Pinpoint the cell where the given text exists, returning its (x, y) midpoint coordinate. 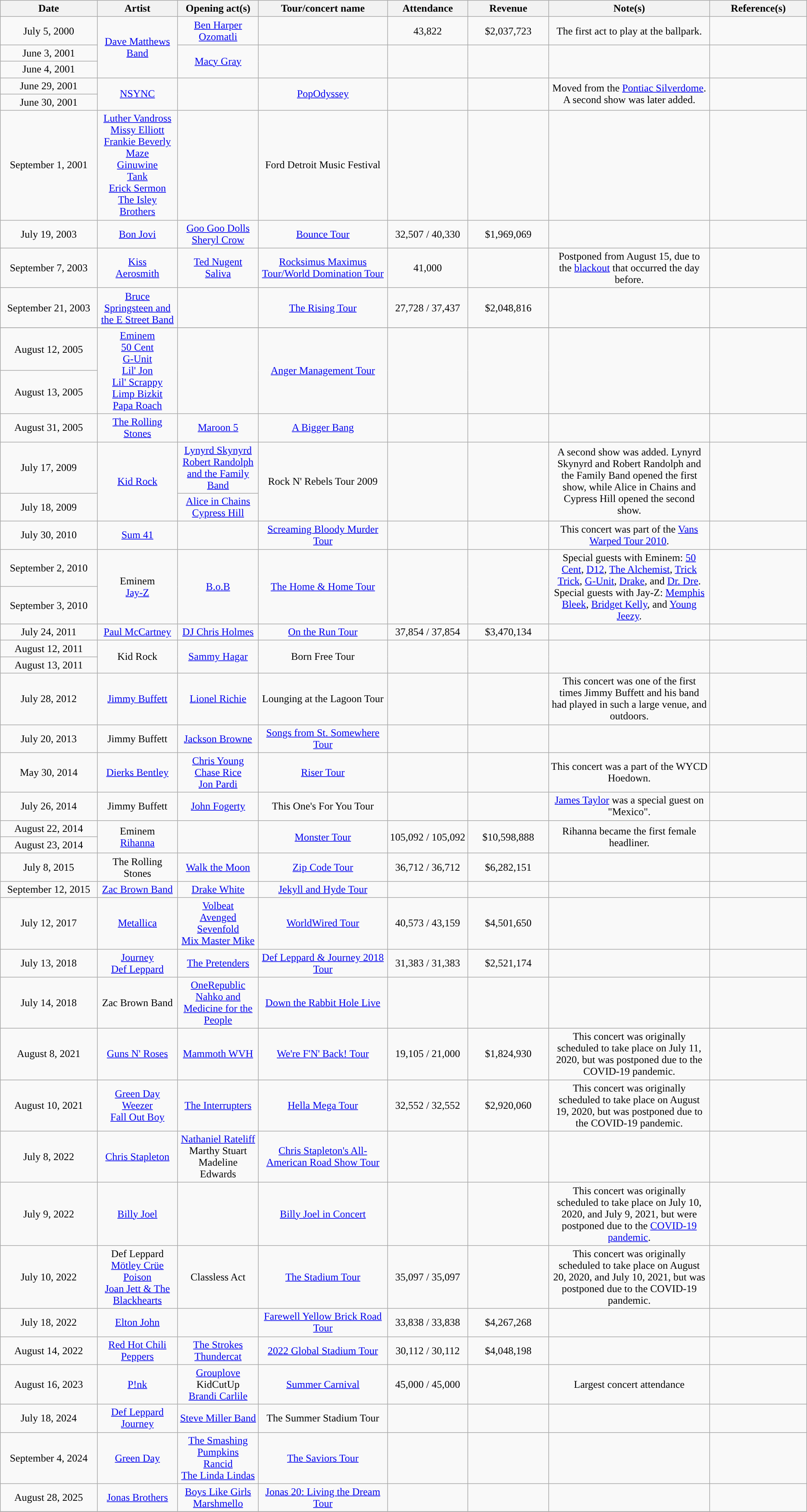
Steve Miller Band (218, 1418)
This concert was one of the first times Jimmy Buffett and his band had played in such a large venue, and outdoors. (629, 699)
Def LeppardJourney (137, 1418)
John Fogerty (218, 806)
Tour/concert name (322, 9)
Ted NugentSaliva (218, 268)
July 18, 2022 (49, 1322)
Ben HarperOzomatli (218, 31)
June 30, 2001 (49, 102)
Drake White (218, 889)
37,854 / 37,854 (428, 632)
Revenue (509, 9)
45,000 / 45,000 (428, 1384)
Maroon 5 (218, 428)
Def LeppardMötley CrüePoisonJoan Jett & The Blackhearts (137, 1277)
Jekyll and Hyde Tour (322, 889)
August 31, 2005 (49, 428)
36,712 / 36,712 (428, 867)
Monster Tour (322, 837)
EminemJay-Z (137, 587)
Summer Carnival (322, 1384)
Billy Joel in Concert (322, 1214)
July 24, 2011 (49, 632)
Dave Matthews Band (137, 47)
JourneyDef Leppard (137, 963)
Date (49, 9)
August 12, 2005 (49, 349)
Alice in ChainsCypress Hill (218, 507)
The Home & Home Tour (322, 587)
July 20, 2013 (49, 738)
Born Free Tour (322, 657)
September 21, 2003 (49, 307)
The first act to play at the ballpark. (629, 31)
August 8, 2021 (49, 1054)
July 19, 2003 (49, 234)
$2,048,816 (509, 307)
June 3, 2001 (49, 53)
Chris Stapleton (137, 1157)
Lionel Richie (218, 699)
$4,267,268 (509, 1322)
$1,969,069 (509, 234)
40,573 / 43,159 (428, 923)
$2,920,060 (509, 1106)
Moved from the Pontiac Silverdome. A second show was later added. (629, 94)
This concert was a part of the WYCD Hoedown. (629, 772)
B.o.B (218, 587)
35,097 / 35,097 (428, 1277)
32,552 / 32,552 (428, 1106)
32,507 / 40,330 (428, 234)
Postponed from August 15, due to the blackout that occurred the day before. (629, 268)
Green Day (137, 1458)
Metallica (137, 923)
August 10, 2021 (49, 1106)
July 12, 2017 (49, 923)
Red Hot Chili Peppers (137, 1351)
Bruce Springsteen and the E Street Band (137, 307)
Jonas 20: Living the Dream Tour (322, 1497)
30,112 / 30,112 (428, 1351)
Lounging at the Lagoon Tour (322, 699)
July 8, 2022 (49, 1157)
September 4, 2024 (49, 1458)
August 13, 2011 (49, 665)
We're F'N' Back! Tour (322, 1054)
The StrokesThundercat (218, 1351)
Screaming Bloody Murder Tour (322, 536)
The Interrupters (218, 1106)
The Rising Tour (322, 307)
Rocksimus Maximus Tour/World Domination Tour (322, 268)
July 10, 2022 (49, 1277)
June 29, 2001 (49, 86)
GrouploveKidCutUpBrandi Carlile (218, 1384)
The Summer Stadium Tour (322, 1418)
P!nk (137, 1384)
Elton John (137, 1322)
The Saviors Tour (322, 1458)
Opening act(s) (218, 9)
August 23, 2014 (49, 845)
July 14, 2018 (49, 1003)
Hella Mega Tour (322, 1106)
Songs from St. Somewhere Tour (322, 738)
Jackson Browne (218, 738)
August 13, 2005 (49, 392)
Rihanna became the first female headliner. (629, 837)
Anger Management Tour (322, 370)
The Pretenders (218, 963)
July 5, 2000 (49, 31)
Sammy Hagar (218, 657)
July 13, 2018 (49, 963)
$6,282,151 (509, 867)
A Bigger Bang (322, 428)
Goo Goo DollsSheryl Crow (218, 234)
This concert was part of the Vans Warped Tour 2010. (629, 536)
27,728 / 37,437 (428, 307)
The Stadium Tour (322, 1277)
Bon Jovi (137, 234)
This concert was originally scheduled to take place on August 19, 2020, but was postponed due to the COVID-19 pandemic. (629, 1106)
Walk the Moon (218, 867)
41,000 (428, 268)
September 7, 2003 (49, 268)
July 17, 2009 (49, 467)
August 28, 2025 (49, 1497)
Sum 41 (137, 536)
OneRepublicNahko and Medicine for the People (218, 1003)
$10,598,888 (509, 837)
Chris YoungChase RiceJon Pardi (218, 772)
33,838 / 33,838 (428, 1322)
DJ Chris Holmes (218, 632)
2022 Global Stadium Tour (322, 1351)
August 16, 2023 (49, 1384)
August 22, 2014 (49, 828)
Classless Act (218, 1277)
Green DayWeezerFall Out Boy (137, 1106)
$2,037,723 (509, 31)
Paul McCartney (137, 632)
Ford Detroit Music Festival (322, 165)
Riser Tour (322, 772)
VolbeatAvenged SevenfoldMix Master Mike (218, 923)
August 12, 2011 (49, 649)
$1,824,930 (509, 1054)
Jonas Brothers (137, 1497)
Zip Code Tour (322, 867)
James Taylor was a special guest on "Mexico". (629, 806)
Boys Like GirlsMarshmello (218, 1497)
Note(s) (629, 9)
KissAerosmith (137, 268)
EminemRihanna (137, 837)
July 18, 2024 (49, 1418)
PopOdyssey (322, 94)
Eminem50 CentG-UnitLil' JonLil' ScrappyLimp BizkitPapa Roach (137, 370)
Luther VandrossMissy ElliottFrankie BeverlyMazeGinuwineTankErick SermonThe Isley Brothers (137, 165)
NSYNC (137, 94)
Down the Rabbit Hole Live (322, 1003)
Billy Joel (137, 1214)
$4,048,198 (509, 1351)
WorldWired Tour (322, 923)
Def Leppard & Journey 2018 Tour (322, 963)
31,383 / 31,383 (428, 963)
$2,521,174 (509, 963)
May 30, 2014 (49, 772)
Artist (137, 9)
Rock N' Rebels Tour 2009 (322, 481)
This concert was originally scheduled to take place on August 20, 2020, and July 10, 2021, but was postponed due to the COVID-19 pandemic. (629, 1277)
This concert was originally scheduled to take place on July 10, 2020, and July 9, 2021, but were postponed due to the COVID-19 pandemic. (629, 1214)
July 28, 2012 (49, 699)
July 18, 2009 (49, 507)
Lynyrd SkynyrdRobert Randolph and the Family Band (218, 467)
July 9, 2022 (49, 1214)
Macy Gray (218, 61)
Nathaniel RateliffMarthy StuartMadeline Edwards (218, 1157)
Chris Stapleton's All-American Road Show Tour (322, 1157)
September 2, 2010 (49, 568)
Farewell Yellow Brick Road Tour (322, 1322)
This One's For You Tour (322, 806)
On the Run Tour (322, 632)
Mammoth WVH (218, 1054)
$3,470,134 (509, 632)
Attendance (428, 9)
19,105 / 21,000 (428, 1054)
September 1, 2001 (49, 165)
Bounce Tour (322, 234)
July 8, 2015 (49, 867)
September 3, 2010 (49, 605)
Dierks Bentley (137, 772)
$4,501,650 (509, 923)
June 4, 2001 (49, 69)
105,092 / 105,092 (428, 837)
July 30, 2010 (49, 536)
August 14, 2022 (49, 1351)
The Smashing PumpkinsRancidThe Linda Lindas (218, 1458)
43,822 (428, 31)
July 26, 2014 (49, 806)
September 12, 2015 (49, 889)
Reference(s) (759, 9)
This concert was originally scheduled to take place on July 11, 2020, but was postponed due to the COVID-19 pandemic. (629, 1054)
Largest concert attendance (629, 1384)
Guns N' Roses (137, 1054)
